Scan for the cell matching the given text and deliver its [x, y] coordinate at center. 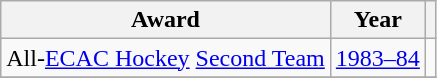
Year [378, 20]
Award [166, 20]
1983–84 [378, 58]
All-ECAC Hockey Second Team [166, 58]
